Return (X, Y) of the center of cell containing provided text 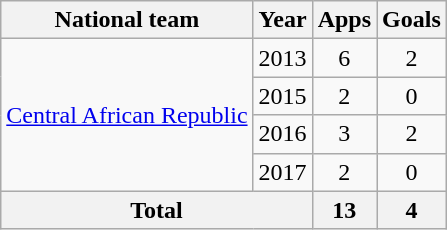
Total (156, 210)
2015 (282, 96)
2016 (282, 134)
Central African Republic (127, 115)
6 (344, 58)
3 (344, 134)
National team (127, 20)
Goals (412, 20)
13 (344, 210)
2013 (282, 58)
2017 (282, 172)
4 (412, 210)
Year (282, 20)
Apps (344, 20)
